Detect which cell encompasses the target text, then output its (X, Y) center coordinate. 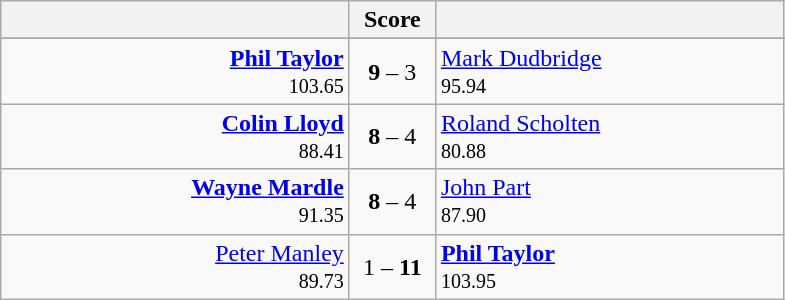
1 – 11 (392, 266)
Roland Scholten 80.88 (610, 136)
Phil Taylor 103.65 (176, 72)
John Part 87.90 (610, 202)
Mark Dudbridge 95.94 (610, 72)
Wayne Mardle 91.35 (176, 202)
Peter Manley 89.73 (176, 266)
Colin Lloyd 88.41 (176, 136)
Phil Taylor 103.95 (610, 266)
Score (392, 20)
9 – 3 (392, 72)
